Provide the (x, y) coordinate of the cell's center where the given text is located.  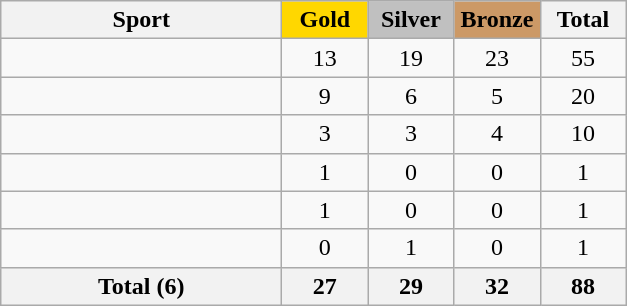
Silver (411, 20)
Total (6) (142, 286)
5 (497, 96)
29 (411, 286)
32 (497, 286)
Total (583, 20)
Gold (325, 20)
23 (497, 58)
Bronze (497, 20)
20 (583, 96)
88 (583, 286)
10 (583, 134)
13 (325, 58)
6 (411, 96)
4 (497, 134)
9 (325, 96)
55 (583, 58)
Sport (142, 20)
19 (411, 58)
27 (325, 286)
